Identify which cell holds the provided text, then report its (x, y) central coordinate. 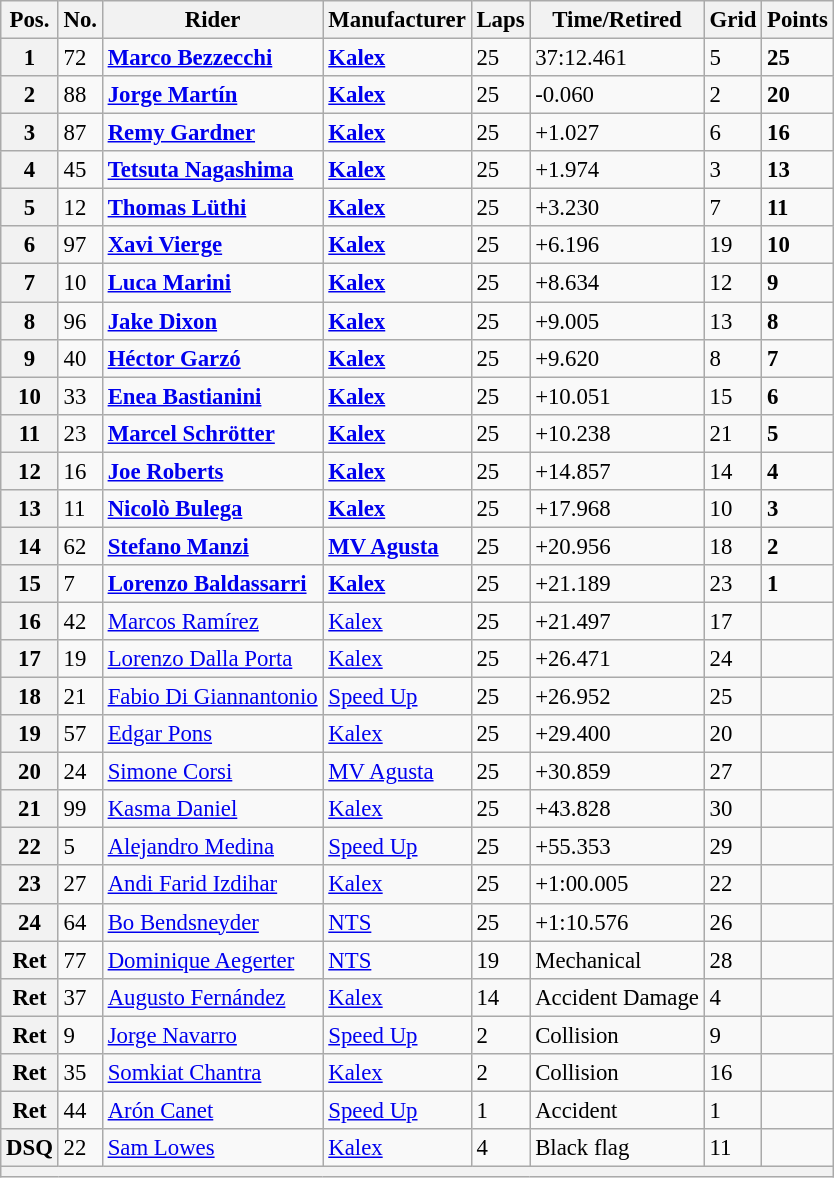
99 (80, 809)
Accident (617, 1110)
Bo Bendsneyder (212, 922)
+3.230 (617, 208)
97 (80, 245)
Black flag (617, 1148)
+1.974 (617, 170)
+9.005 (617, 321)
+6.196 (617, 245)
37:12.461 (617, 58)
Grid (732, 20)
+17.968 (617, 509)
Tetsuta Nagashima (212, 170)
+8.634 (617, 283)
Sam Lowes (212, 1148)
37 (80, 997)
+29.400 (617, 734)
Stefano Manzi (212, 546)
Lorenzo Baldassarri (212, 584)
Accident Damage (617, 997)
Fabio Di Giannantonio (212, 697)
45 (80, 170)
28 (732, 960)
57 (80, 734)
Alejandro Medina (212, 847)
Marcos Ramírez (212, 621)
Nicolò Bulega (212, 509)
Marcel Schrötter (212, 433)
77 (80, 960)
Jorge Martín (212, 95)
Laps (500, 20)
+43.828 (617, 809)
Mechanical (617, 960)
Augusto Fernández (212, 997)
Simone Corsi (212, 772)
72 (80, 58)
Lorenzo Dalla Porta (212, 659)
+21.497 (617, 621)
Andi Farid Izdihar (212, 885)
+9.620 (617, 358)
+55.353 (617, 847)
96 (80, 321)
No. (80, 20)
88 (80, 95)
Points (798, 20)
Joe Roberts (212, 471)
+1:00.005 (617, 885)
Thomas Lüthi (212, 208)
+10.238 (617, 433)
Jorge Navarro (212, 1035)
Xavi Vierge (212, 245)
87 (80, 133)
Somkiat Chantra (212, 1073)
+30.859 (617, 772)
+21.189 (617, 584)
Edgar Pons (212, 734)
33 (80, 396)
40 (80, 358)
+26.952 (617, 697)
Marco Bezzecchi (212, 58)
+1:10.576 (617, 922)
Enea Bastianini (212, 396)
Pos. (30, 20)
+1.027 (617, 133)
Luca Marini (212, 283)
64 (80, 922)
+26.471 (617, 659)
Remy Gardner (212, 133)
Rider (212, 20)
30 (732, 809)
Time/Retired (617, 20)
DSQ (30, 1148)
42 (80, 621)
Kasma Daniel (212, 809)
Dominique Aegerter (212, 960)
29 (732, 847)
Héctor Garzó (212, 358)
Arón Canet (212, 1110)
26 (732, 922)
Jake Dixon (212, 321)
44 (80, 1110)
-0.060 (617, 95)
+10.051 (617, 396)
+20.956 (617, 546)
62 (80, 546)
Manufacturer (397, 20)
35 (80, 1073)
+14.857 (617, 471)
